Return (x, y) of the center of cell containing provided text 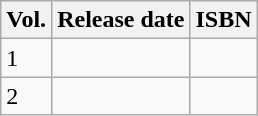
Vol. (26, 20)
ISBN (224, 20)
Release date (121, 20)
1 (26, 58)
2 (26, 96)
